Find where the given text appears and provide that cell's center as [x, y] coordinate. 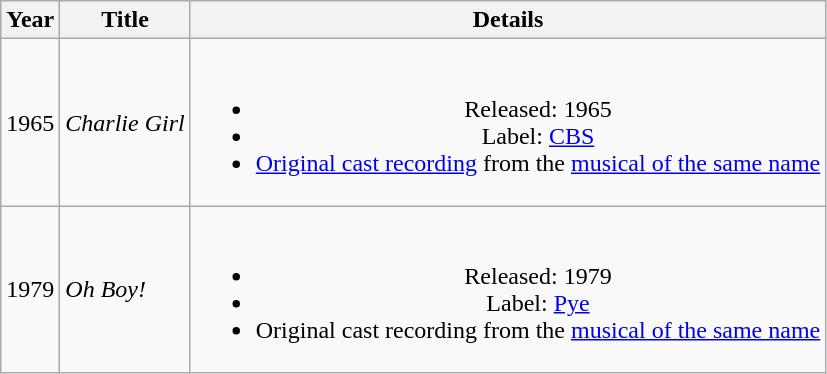
Year [30, 20]
Details [508, 20]
Released: 1979Label: PyeOriginal cast recording from the musical of the same name [508, 290]
Released: 1965Label: CBSOriginal cast recording from the musical of the same name [508, 122]
1965 [30, 122]
Title [125, 20]
Oh Boy! [125, 290]
Charlie Girl [125, 122]
1979 [30, 290]
